Find where the given text appears and provide that cell's center as [X, Y] coordinate. 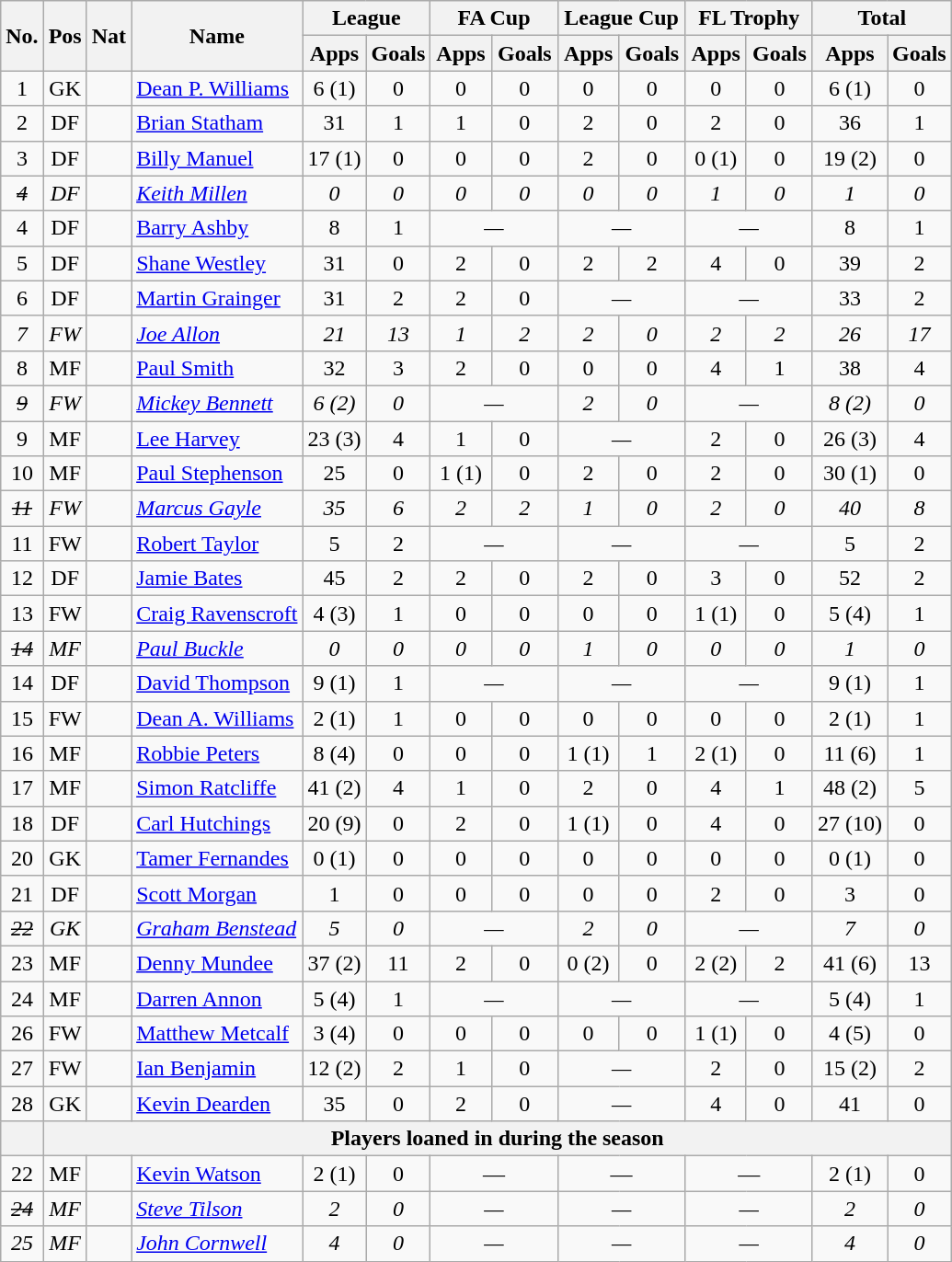
26 (3) [850, 439]
11 (6) [850, 753]
41 [850, 1104]
38 [850, 368]
36 [850, 123]
Players loaned in during the season [497, 1139]
Robbie Peters [217, 753]
45 [335, 579]
Joe Allon [217, 333]
Lee Harvey [217, 439]
John Cornwell [217, 1244]
Pos [64, 36]
Paul Stephenson [217, 474]
Martin Grainger [217, 298]
15 (2) [850, 1069]
Dean A. Williams [217, 718]
Simon Ratcliffe [217, 788]
Robert Taylor [217, 544]
Dean P. Williams [217, 88]
Shane Westley [217, 263]
Graham Benstead [217, 928]
37 (2) [335, 963]
6 (2) [335, 403]
12 [22, 579]
Name [217, 36]
19 (2) [850, 158]
Mickey Bennett [217, 403]
12 (2) [335, 1069]
27 [22, 1069]
League [366, 18]
Denny Mundee [217, 963]
Kevin Dearden [217, 1104]
4 (3) [335, 614]
Total [881, 18]
Matthew Metcalf [217, 1034]
10 [22, 474]
20 [22, 858]
David Thompson [217, 683]
30 (1) [850, 474]
Craig Ravenscroft [217, 614]
8 (2) [850, 403]
Brian Statham [217, 123]
Steve Tilson [217, 1209]
Tamer Fernandes [217, 858]
No. [22, 36]
Keith Millen [217, 193]
20 (9) [335, 823]
Paul Buckle [217, 648]
Billy Manuel [217, 158]
48 (2) [850, 788]
41 (2) [335, 788]
Jamie Bates [217, 579]
League Cup [622, 18]
27 (10) [850, 823]
39 [850, 263]
15 [22, 718]
23 [22, 963]
18 [22, 823]
2 (2) [716, 963]
23 (3) [335, 439]
FL Trophy [749, 18]
Barry Ashby [217, 228]
Ian Benjamin [217, 1069]
32 [335, 368]
4 (5) [850, 1034]
FA Cup [495, 18]
28 [22, 1104]
3 (4) [335, 1034]
Nat [109, 36]
Carl Hutchings [217, 823]
Paul Smith [217, 368]
0 (2) [589, 963]
40 [850, 509]
Marcus Gayle [217, 509]
16 [22, 753]
52 [850, 579]
8 (4) [335, 753]
41 (6) [850, 963]
Kevin Watson [217, 1174]
Darren Annon [217, 998]
Scott Morgan [217, 893]
17 (1) [335, 158]
33 [850, 298]
